Provide the (X, Y) coordinate of the cell's center where the given text is located.  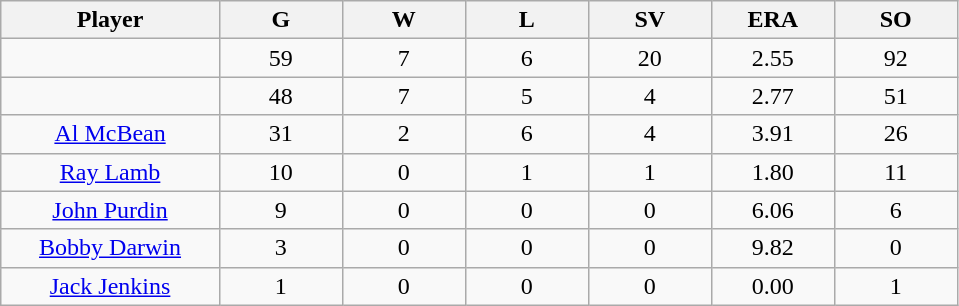
9 (280, 210)
11 (896, 172)
2 (404, 134)
Al McBean (110, 134)
2.77 (772, 96)
John Purdin (110, 210)
26 (896, 134)
92 (896, 58)
3.91 (772, 134)
W (404, 20)
Jack Jenkins (110, 286)
SO (896, 20)
10 (280, 172)
G (280, 20)
Bobby Darwin (110, 248)
3 (280, 248)
2.55 (772, 58)
51 (896, 96)
5 (526, 96)
Ray Lamb (110, 172)
48 (280, 96)
20 (650, 58)
31 (280, 134)
L (526, 20)
ERA (772, 20)
Player (110, 20)
9.82 (772, 248)
1.80 (772, 172)
59 (280, 58)
0.00 (772, 286)
SV (650, 20)
6.06 (772, 210)
